Search for the cell housing the specified text and yield its [X, Y] center coordinate. 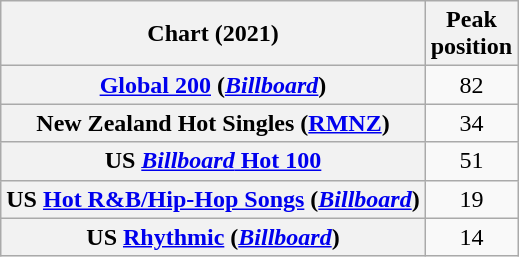
Global 200 (Billboard) [213, 85]
14 [471, 237]
US Hot R&B/Hip-Hop Songs (Billboard) [213, 199]
New Zealand Hot Singles (RMNZ) [213, 123]
82 [471, 85]
34 [471, 123]
Chart (2021) [213, 34]
US Rhythmic (Billboard) [213, 237]
Peakposition [471, 34]
US Billboard Hot 100 [213, 161]
51 [471, 161]
19 [471, 199]
